Return (x, y) of the center of cell containing provided text 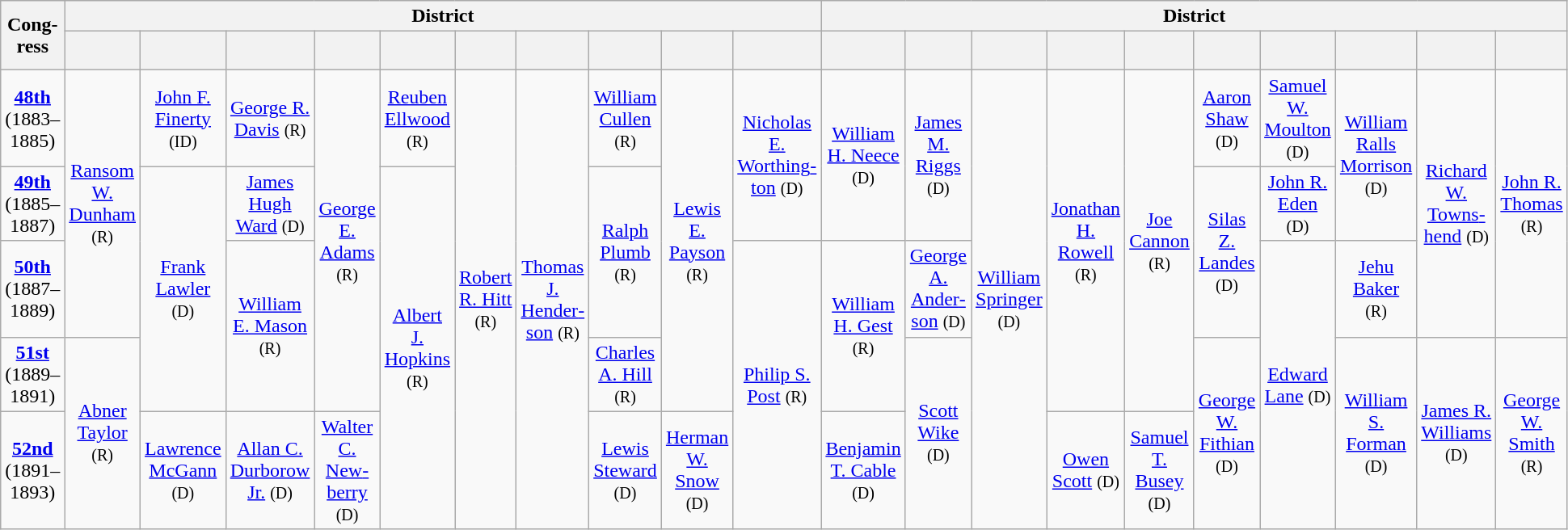
Jonathan H. Rowell (R) (1085, 241)
George R. Davis (R) (270, 118)
Nicholas E. Worthing­ton (D) (778, 155)
Joe Cannon (R) (1160, 241)
Owen Scott (D) (1085, 470)
Silas Z. Landes (D) (1227, 252)
William H. Neece (D) (863, 155)
50th (1887–1889) (32, 289)
William Springer (D) (1010, 300)
Herman W. Snow (D) (697, 470)
John R. Thomas (R) (1532, 204)
Reuben Ellwood (R) (417, 118)
Edward Lane (D) (1298, 385)
Allan C. Durborow Jr. (D) (270, 470)
51st (1889–1891) (32, 374)
Frank Lawler (D) (183, 289)
Charles A. Hill (R) (626, 374)
James R. Williams (D) (1456, 433)
George W. Fithian (D) (1227, 433)
Robert R. Hitt (R) (486, 300)
George E. Adams (R) (348, 241)
Lewis Steward (D) (626, 470)
Philip S. Post (R) (778, 385)
52nd (1891–1893) (32, 470)
Abner Taylor (R) (103, 433)
Scott Wike (D) (938, 433)
Albert J. Hopkins (R) (417, 347)
William S. Forman (D) (1376, 433)
John R. Eden (D) (1298, 204)
John F. Finerty (ID) (183, 118)
William E. Mason (R) (270, 326)
Lawrence McGann (D) (183, 470)
Benjamin T. Cable (D) (863, 470)
48th (1883–1885) (32, 118)
William Cullen (R) (626, 118)
George W. Smith (R) (1532, 433)
Samuel T. Busey (D) (1160, 470)
James Hugh Ward (D) (270, 204)
Thomas J.Hender­son (R) (553, 300)
Ransom W. Dunham (R) (103, 204)
James M. Riggs (D) (938, 155)
Walter C. New­berry (D) (348, 470)
Ralph Plumb (R) (626, 252)
Aaron Shaw (D) (1227, 118)
Jehu Baker (R) (1376, 289)
Richard W. Towns­hend (D) (1456, 204)
William Ralls Morrison (D) (1376, 155)
Samuel W. Moulton (D) (1298, 118)
William H. Gest (R) (863, 326)
Cong­ress (32, 36)
George A. Ander­son (D) (938, 289)
49th (1885–1887) (32, 204)
Lewis E. Payson (R) (697, 241)
